Search for the cell housing the specified text and yield its (X, Y) center coordinate. 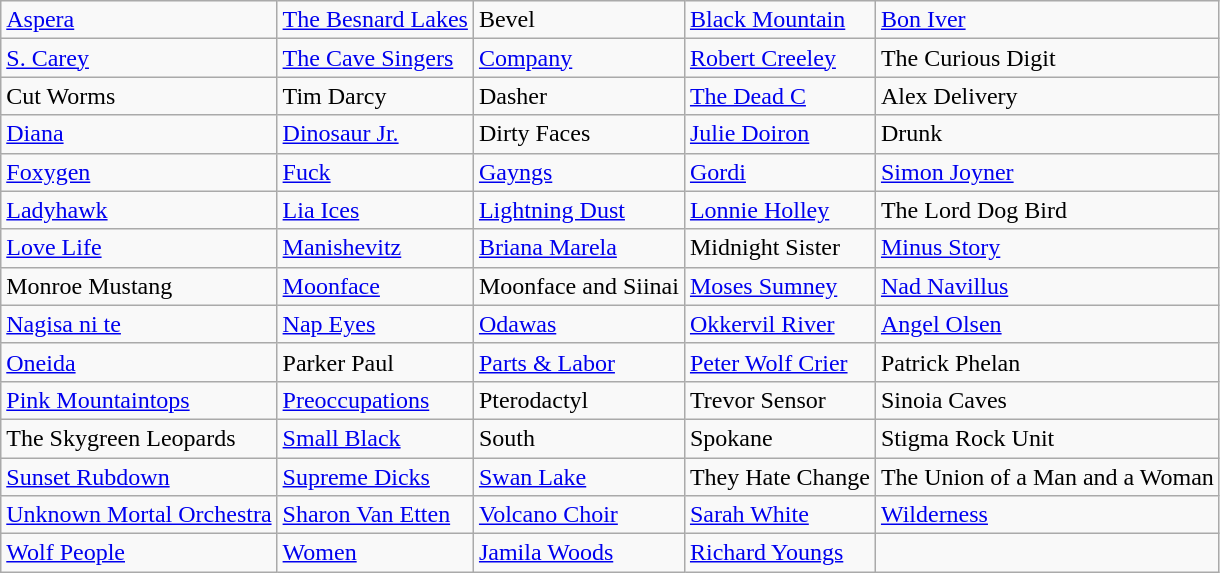
Moonface and Siinai (578, 286)
Wolf People (139, 553)
The Dead C (780, 96)
Supreme Dicks (375, 477)
S. Carey (139, 58)
Spokane (780, 438)
Fuck (375, 172)
Lightning Dust (578, 210)
Pterodactyl (578, 400)
Dasher (578, 96)
The Skygreen Leopards (139, 438)
Okkervil River (780, 324)
Monroe Mustang (139, 286)
Diana (139, 134)
Dinosaur Jr. (375, 134)
Sarah White (780, 515)
Swan Lake (578, 477)
Nap Eyes (375, 324)
Oneida (139, 362)
Love Life (139, 248)
Simon Joyner (1047, 172)
Unknown Mortal Orchestra (139, 515)
Bon Iver (1047, 20)
Black Mountain (780, 20)
Midnight Sister (780, 248)
Pink Mountaintops (139, 400)
Women (375, 553)
Moonface (375, 286)
Wilderness (1047, 515)
The Cave Singers (375, 58)
The Besnard Lakes (375, 20)
Gordi (780, 172)
Moses Sumney (780, 286)
Company (578, 58)
Small Black (375, 438)
Preoccupations (375, 400)
Foxygen (139, 172)
Cut Worms (139, 96)
Aspera (139, 20)
Angel Olsen (1047, 324)
Bevel (578, 20)
Drunk (1047, 134)
South (578, 438)
Minus Story (1047, 248)
They Hate Change (780, 477)
Sharon Van Etten (375, 515)
Lonnie Holley (780, 210)
Alex Delivery (1047, 96)
Briana Marela (578, 248)
Peter Wolf Crier (780, 362)
Odawas (578, 324)
Patrick Phelan (1047, 362)
Sinoia Caves (1047, 400)
Gayngs (578, 172)
Stigma Rock Unit (1047, 438)
Nad Navillus (1047, 286)
The Curious Digit (1047, 58)
Parts & Labor (578, 362)
The Lord Dog Bird (1047, 210)
Sunset Rubdown (139, 477)
Manishevitz (375, 248)
Volcano Choir (578, 515)
Robert Creeley (780, 58)
Jamila Woods (578, 553)
Dirty Faces (578, 134)
Tim Darcy (375, 96)
Trevor Sensor (780, 400)
Lia Ices (375, 210)
Julie Doiron (780, 134)
Nagisa ni te (139, 324)
Parker Paul (375, 362)
Richard Youngs (780, 553)
Ladyhawk (139, 210)
The Union of a Man and a Woman (1047, 477)
